Return (X, Y) of the center of cell containing provided text 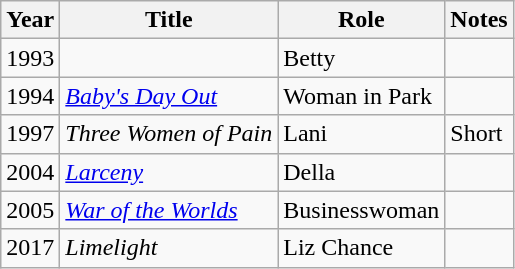
Della (362, 172)
2017 (30, 248)
Woman in Park (362, 96)
Three Women of Pain (169, 134)
Lani (362, 134)
Larceny (169, 172)
Year (30, 20)
Limelight (169, 248)
War of the Worlds (169, 210)
Betty (362, 58)
Role (362, 20)
Notes (479, 20)
Short (479, 134)
Liz Chance (362, 248)
Baby's Day Out (169, 96)
1997 (30, 134)
Businesswoman (362, 210)
1993 (30, 58)
2004 (30, 172)
Title (169, 20)
2005 (30, 210)
1994 (30, 96)
